From the cell containing the given text, extract its center point as (x, y) coordinate. 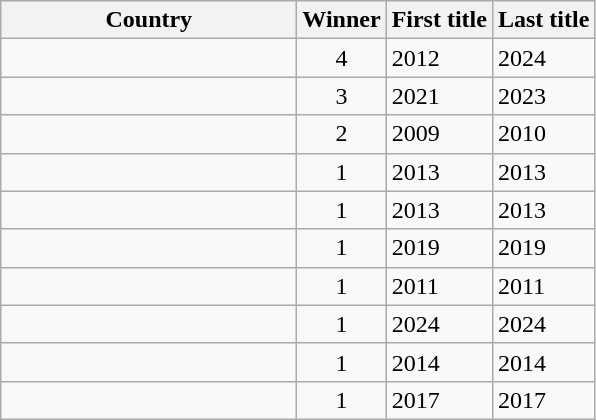
2009 (439, 134)
3 (342, 96)
2010 (543, 134)
2023 (543, 96)
2012 (439, 58)
2 (342, 134)
4 (342, 58)
2021 (439, 96)
Last title (543, 20)
Winner (342, 20)
First title (439, 20)
Country (149, 20)
